Scan for the cell matching the given text and deliver its [X, Y] coordinate at center. 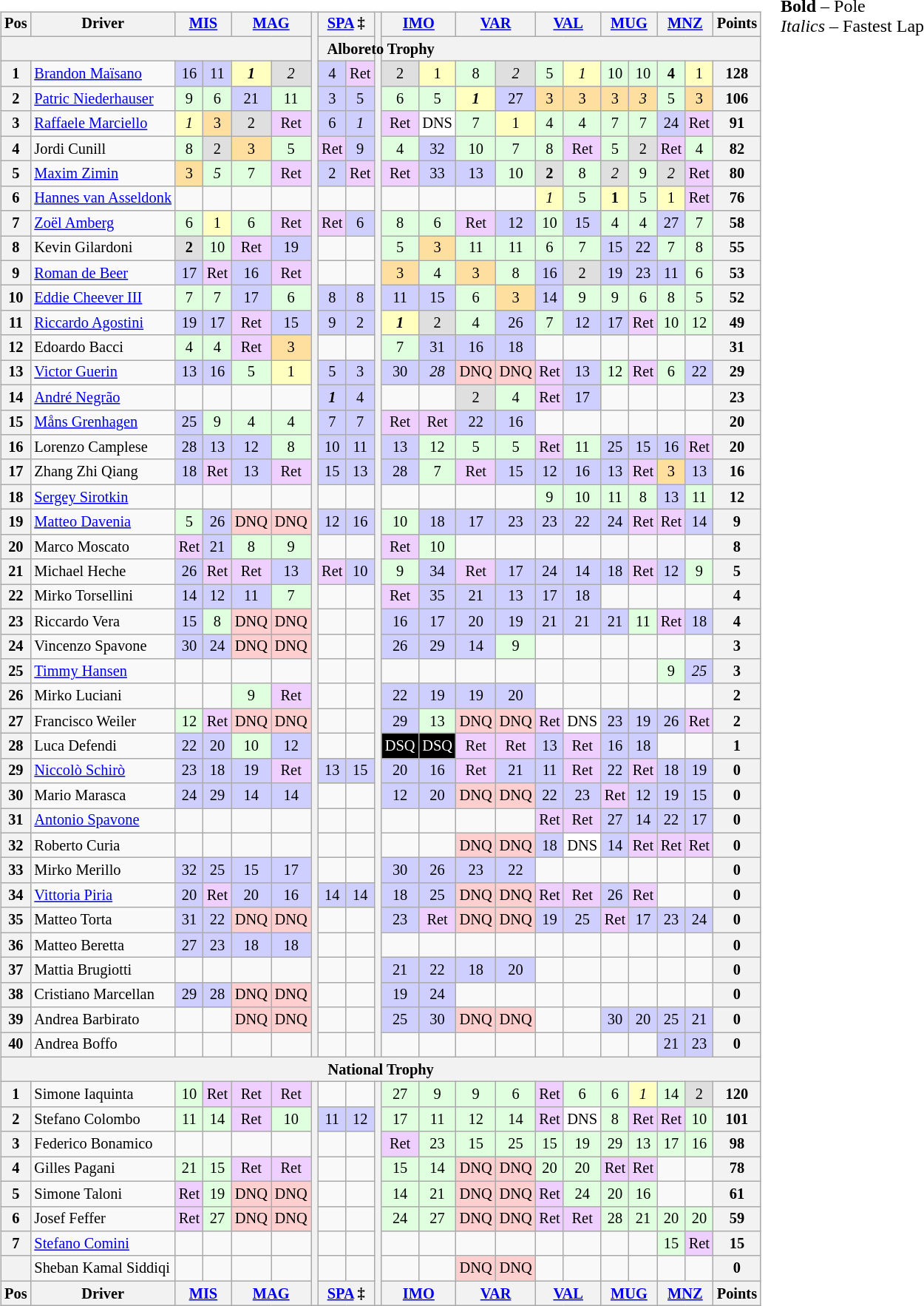
Mirko Torsellini [102, 597]
Kevin Gilardoni [102, 248]
Andrea Barbirato [102, 1020]
Antonio Spavone [102, 821]
Simone Taloni [102, 1194]
37 [16, 970]
Edoardo Bacci [102, 348]
Stefano Colombo [102, 1120]
Riccardo Agostini [102, 323]
Matteo Beretta [102, 945]
André Negrão [102, 397]
40 [16, 1045]
Zhang Zhi Qiang [102, 472]
Mirko Merillo [102, 870]
Federico Bonamico [102, 1144]
53 [737, 273]
Vittoria Piria [102, 896]
Raffaele Marciello [102, 124]
106 [737, 99]
Roberto Curia [102, 845]
120 [737, 1094]
Jordi Cunill [102, 149]
Cristiano Marcellan [102, 995]
49 [737, 323]
36 [16, 945]
Hannes van Asseldonk [102, 198]
Victor Guerin [102, 373]
82 [737, 149]
Michael Heche [102, 572]
Mattia Brugiotti [102, 970]
Alboreto Trophy [381, 49]
78 [737, 1169]
98 [737, 1144]
Marco Moscato [102, 547]
58 [737, 223]
Lorenzo Camplese [102, 447]
39 [16, 1020]
91 [737, 124]
Måns Grenhagen [102, 422]
61 [737, 1194]
128 [737, 74]
Timmy Hansen [102, 671]
Maxim Zimin [102, 174]
Stefano Comini [102, 1244]
Simone Iaquinta [102, 1094]
59 [737, 1219]
Zoël Amberg [102, 223]
101 [737, 1120]
Sergey Sirotkin [102, 497]
Riccardo Vera [102, 621]
Andrea Boffo [102, 1045]
Mario Marasca [102, 796]
Vincenzo Spavone [102, 646]
Brandon Maïsano [102, 74]
Gilles Pagani [102, 1169]
National Trophy [381, 1069]
Sheban Kamal Siddiqi [102, 1268]
Niccolò Schirò [102, 771]
Mirko Luciani [102, 696]
52 [737, 298]
Matteo Torta [102, 920]
Luca Defendi [102, 746]
80 [737, 174]
Patric Niederhauser [102, 99]
Matteo Davenia [102, 522]
38 [16, 995]
Francisco Weiler [102, 721]
Eddie Cheever III [102, 298]
55 [737, 248]
Roman de Beer [102, 273]
Josef Feffer [102, 1219]
76 [737, 198]
